Return [x, y] of the center of cell containing provided text 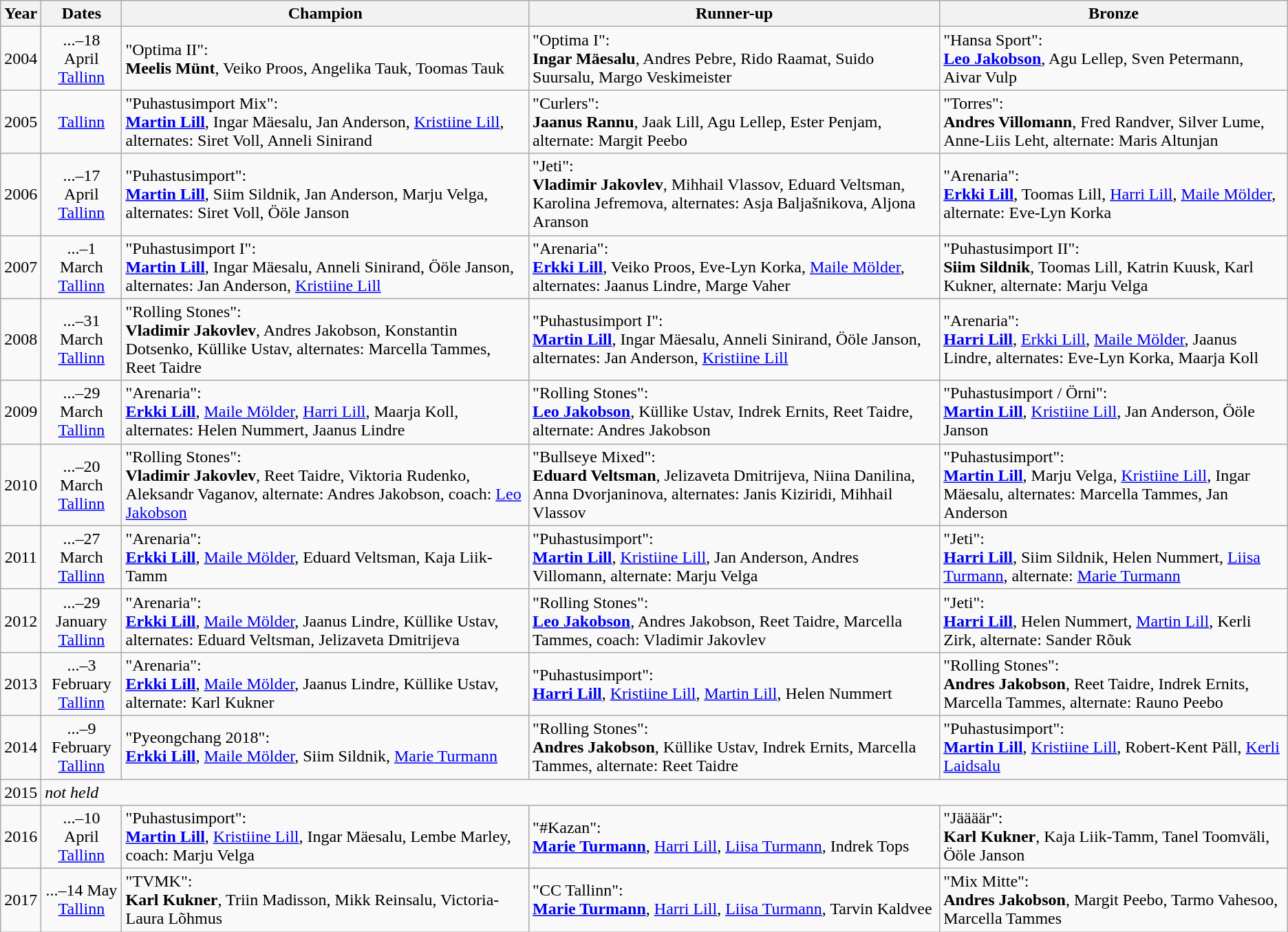
...–29 MarchTallinn [81, 412]
Dates [81, 14]
...–29 JanuaryTallinn [81, 620]
"Puhastusimport":Martin Lill, Kristiine Lill, Robert-Kent Päll, Kerli Laidsalu [1114, 747]
Year [21, 14]
"Optima I":Ingar Mäesalu, Andres Pebre, Rido Raamat, Suido Suursalu, Margo Veskimeister [735, 58]
"Puhastusimport Mix":Martin Lill, Ingar Mäesalu, Jan Anderson, Kristiine Lill, alternates: Siret Voll, Anneli Sinirand [325, 122]
"Rolling Stones":Vladimir Jakovlev, Reet Taidre, Viktoria Rudenko, Aleksandr Vaganov, alternate: Andres Jakobson, coach: Leo Jakobson [325, 484]
Runner-up [735, 14]
"Puhastusimport II":Siim Sildnik, Toomas Lill, Katrin Kuusk, Karl Kukner, alternate: Marju Velga [1114, 267]
"Pyeongchang 2018":Erkki Lill, Maile Mölder, Siim Sildnik, Marie Turmann [325, 747]
2010 [21, 484]
"Puhastusimport":Martin Lill, Kristiine Lill, Ingar Mäesalu, Lembe Marley, coach: Marju Velga [325, 837]
"Arenaria":Erkki Lill, Veiko Proos, Eve-Lyn Korka, Maile Mölder, alternates: Jaanus Lindre, Marge Vaher [735, 267]
...–27 MarchTallinn [81, 557]
Bronze [1114, 14]
"Arenaria":Erkki Lill, Maile Mölder, Harri Lill, Maarja Koll, alternates: Helen Nummert, Jaanus Lindre [325, 412]
2005 [21, 122]
2017 [21, 900]
Champion [325, 14]
2007 [21, 267]
"Arenaria":Erkki Lill, Maile Mölder, Jaanus Lindre, Küllike Ustav, alternates: Eduard Veltsman, Jelizaveta Dmitrijeva [325, 620]
"Puhastusimport":Martin Lill, Siim Sildnik, Jan Anderson, Marju Velga, alternates: Siret Voll, Ööle Janson [325, 194]
"Arenaria":Harri Lill, Erkki Lill, Maile Mölder, Jaanus Lindre, alternates: Eve-Lyn Korka, Maarja Koll [1114, 340]
"Mix Mitte":Andres Jakobson, Margit Peebo, Tarmo Vahesoo, Marcella Tammes [1114, 900]
not held [665, 792]
"Puhastusimport":Martin Lill, Marju Velga, Kristiine Lill, Ingar Mäesalu, alternates: Marcella Tammes, Jan Anderson [1114, 484]
"Jeti":Harri Lill, Siim Sildnik, Helen Nummert, Liisa Turmann, alternate: Marie Turmann [1114, 557]
"Bullseye Mixed":Eduard Veltsman, Jelizaveta Dmitrijeva, Niina Danilina, Anna Dvorjaninova, alternates: Janis Kiziridi, Mihhail Vlassov [735, 484]
"Hansa Sport":Leo Jakobson, Agu Lellep, Sven Petermann, Aivar Vulp [1114, 58]
"Optima II":Meelis Münt, Veiko Proos, Angelika Tauk, Toomas Tauk [325, 58]
Tallinn [81, 122]
"TVMK":Karl Kukner, Triin Madisson, Mikk Reinsalu, Victoria-Laura Lõhmus [325, 900]
2004 [21, 58]
...–10 AprilTallinn [81, 837]
...–31 MarchTallinn [81, 340]
"Torres":Andres Villomann, Fred Randver, Silver Lume, Anne-Liis Leht, alternate: Maris Altunjan [1114, 122]
"Arenaria":Erkki Lill, Toomas Lill, Harri Lill, Maile Mölder, alternate: Eve-Lyn Korka [1114, 194]
"CC Tallinn":Marie Turmann, Harri Lill, Liisa Turmann, Tarvin Kaldvee [735, 900]
2008 [21, 340]
2012 [21, 620]
"Jäääär":Karl Kukner, Kaja Liik-Tamm, Tanel Toomväli, Ööle Janson [1114, 837]
2009 [21, 412]
...–14 MayTallinn [81, 900]
"Rolling Stones":Leo Jakobson, Küllike Ustav, Indrek Ernits, Reet Taidre, alternate: Andres Jakobson [735, 412]
"Curlers":Jaanus Rannu, Jaak Lill, Agu Lellep, Ester Penjam, alternate: Margit Peebo [735, 122]
"Rolling Stones":Andres Jakobson, Reet Taidre, Indrek Ernits, Marcella Tammes, alternate: Rauno Peebo [1114, 684]
"Arenaria":Erkki Lill, Maile Mölder, Eduard Veltsman, Kaja Liik-Tamm [325, 557]
"#Kazan":Marie Turmann, Harri Lill, Liisa Turmann, Indrek Tops [735, 837]
2015 [21, 792]
...–1 MarchTallinn [81, 267]
2013 [21, 684]
2011 [21, 557]
"Rolling Stones":Leo Jakobson, Andres Jakobson, Reet Taidre, Marcella Tammes, coach: Vladimir Jakovlev [735, 620]
"Jeti":Vladimir Jakovlev, Mihhail Vlassov, Eduard Veltsman, Karolina Jefremova, alternates: Asja Baljašnikova, Aljona Aranson [735, 194]
"Rolling Stones":Vladimir Jakovlev, Andres Jakobson, Konstantin Dotsenko, Küllike Ustav, alternates: Marcella Tammes, Reet Taidre [325, 340]
...–18 AprilTallinn [81, 58]
...–20 MarchTallinn [81, 484]
"Arenaria":Erkki Lill, Maile Mölder, Jaanus Lindre, Küllike Ustav, alternate: Karl Kukner [325, 684]
"Puhastusimport":Harri Lill, Kristiine Lill, Martin Lill, Helen Nummert [735, 684]
"Puhastusimport":Martin Lill, Kristiine Lill, Jan Anderson, Andres Villomann, alternate: Marju Velga [735, 557]
...–3 FebruaryTallinn [81, 684]
2006 [21, 194]
"Rolling Stones":Andres Jakobson, Küllike Ustav, Indrek Ernits, Marcella Tammes, alternate: Reet Taidre [735, 747]
...–9 FebruaryTallinn [81, 747]
2016 [21, 837]
"Puhastusimport / Örni":Martin Lill, Kristiine Lill, Jan Anderson, Ööle Janson [1114, 412]
"Jeti":Harri Lill, Helen Nummert, Martin Lill, Kerli Zirk, alternate: Sander Rõuk [1114, 620]
...–17 AprilTallinn [81, 194]
2014 [21, 747]
